Determine the [X, Y] coordinate at the center of the cell enclosing the given text.  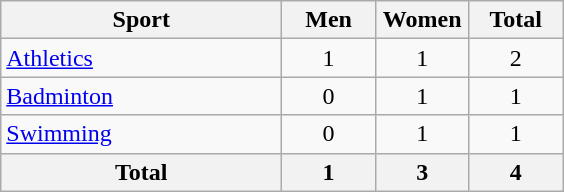
Swimming [142, 134]
Badminton [142, 96]
Men [329, 20]
4 [516, 172]
2 [516, 58]
3 [422, 172]
Athletics [142, 58]
Women [422, 20]
Sport [142, 20]
